Output the [x, y] coordinate of the center of the cell containing the given text.  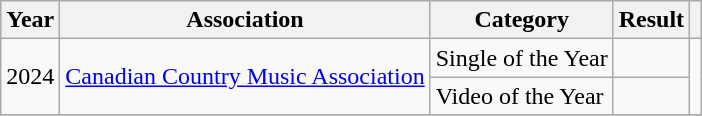
Single of the Year [522, 58]
Year [30, 20]
Result [651, 20]
2024 [30, 77]
Canadian Country Music Association [245, 77]
Association [245, 20]
Video of the Year [522, 96]
Category [522, 20]
